Capture the cell that displays the provided text and extract its [x, y] central coordinate. 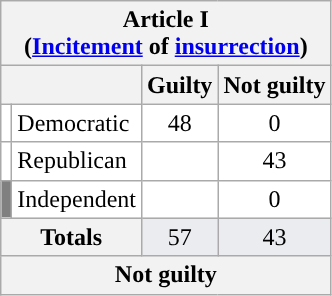
Article I(Incitement of insurrection) [166, 34]
57 [179, 237]
Guilty [179, 85]
Republican [77, 161]
Totals [72, 237]
Democratic [77, 123]
Independent [77, 199]
48 [179, 123]
